Return the [x, y] coordinate for the center point of the cell that contains the specified text.  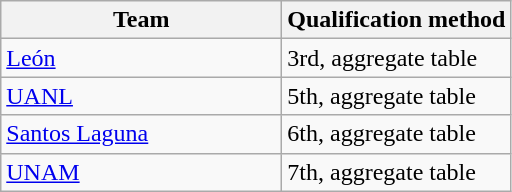
7th, aggregate table [396, 172]
Team [142, 20]
UANL [142, 96]
Qualification method [396, 20]
3rd, aggregate table [396, 58]
Santos Laguna [142, 134]
León [142, 58]
5th, aggregate table [396, 96]
UNAM [142, 172]
6th, aggregate table [396, 134]
